Extract the (X, Y) coordinate from the center of the cell holding the provided text.  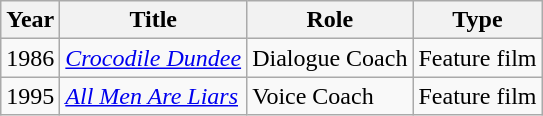
All Men Are Liars (154, 96)
1995 (30, 96)
Crocodile Dundee (154, 58)
Role (330, 20)
Voice Coach (330, 96)
Dialogue Coach (330, 58)
Type (478, 20)
Year (30, 20)
Title (154, 20)
1986 (30, 58)
